Scan for the cell matching the given text and deliver its (x, y) coordinate at center. 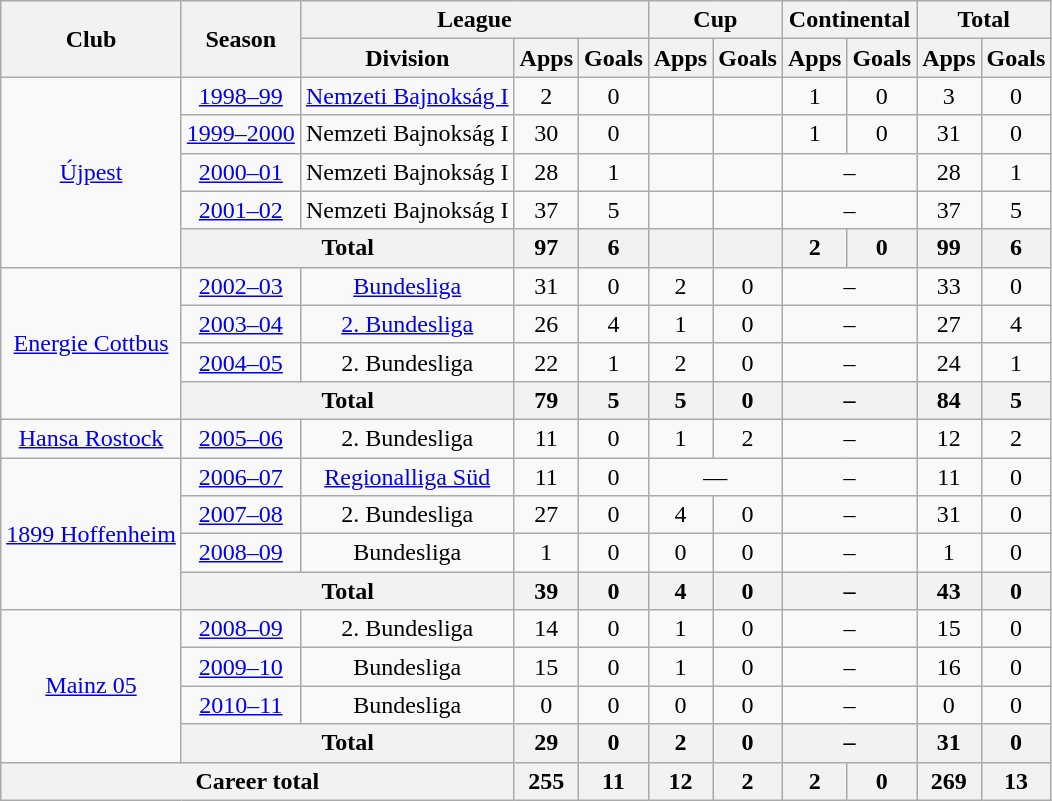
39 (546, 591)
1999–2000 (240, 134)
26 (546, 324)
33 (949, 286)
Season (240, 39)
255 (546, 781)
Continental (849, 20)
99 (949, 248)
269 (949, 781)
Újpest (92, 172)
14 (546, 629)
2010–11 (240, 705)
League (474, 20)
— (715, 477)
2007–08 (240, 515)
43 (949, 591)
1899 Hoffenheim (92, 534)
2003–04 (240, 324)
97 (546, 248)
2002–03 (240, 286)
13 (1016, 781)
3 (949, 96)
2009–10 (240, 667)
2004–05 (240, 362)
30 (546, 134)
2000–01 (240, 172)
Mainz 05 (92, 686)
Career total (258, 781)
2005–06 (240, 438)
Energie Cottbus (92, 343)
84 (949, 400)
24 (949, 362)
16 (949, 667)
Club (92, 39)
29 (546, 743)
Division (407, 58)
Cup (715, 20)
Hansa Rostock (92, 438)
2001–02 (240, 210)
22 (546, 362)
Regionalliga Süd (407, 477)
79 (546, 400)
2006–07 (240, 477)
1998–99 (240, 96)
